Pinpoint the cell where the given text exists, returning its [X, Y] midpoint coordinate. 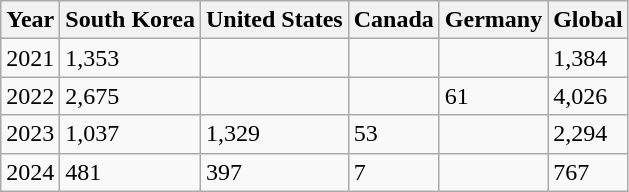
1,384 [588, 58]
767 [588, 172]
2024 [30, 172]
61 [493, 96]
Year [30, 20]
2021 [30, 58]
1,329 [274, 134]
2,294 [588, 134]
1,353 [130, 58]
2022 [30, 96]
4,026 [588, 96]
2023 [30, 134]
1,037 [130, 134]
397 [274, 172]
Germany [493, 20]
Global [588, 20]
United States [274, 20]
53 [394, 134]
2,675 [130, 96]
Canada [394, 20]
South Korea [130, 20]
481 [130, 172]
7 [394, 172]
